Output the [x, y] coordinate of the center of the cell containing the given text.  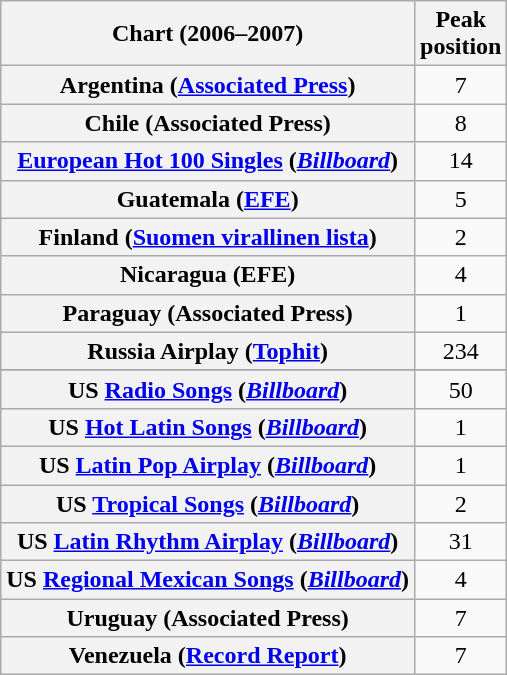
Russia Airplay (Tophit) [208, 351]
Nicaragua (EFE) [208, 275]
Guatemala (EFE) [208, 199]
US Regional Mexican Songs (Billboard) [208, 580]
Finland (Suomen virallinen lista) [208, 237]
8 [461, 123]
US Radio Songs (Billboard) [208, 389]
50 [461, 389]
Argentina (Associated Press) [208, 85]
5 [461, 199]
234 [461, 351]
US Latin Pop Airplay (Billboard) [208, 465]
Venezuela (Record Report) [208, 656]
14 [461, 161]
31 [461, 542]
US Tropical Songs (Billboard) [208, 503]
US Latin Rhythm Airplay (Billboard) [208, 542]
Chile (Associated Press) [208, 123]
Uruguay (Associated Press) [208, 618]
Paraguay (Associated Press) [208, 313]
European Hot 100 Singles (Billboard) [208, 161]
Chart (2006–2007) [208, 34]
Peakposition [461, 34]
US Hot Latin Songs (Billboard) [208, 427]
